Find where the given text appears and provide that cell's center as (X, Y) coordinate. 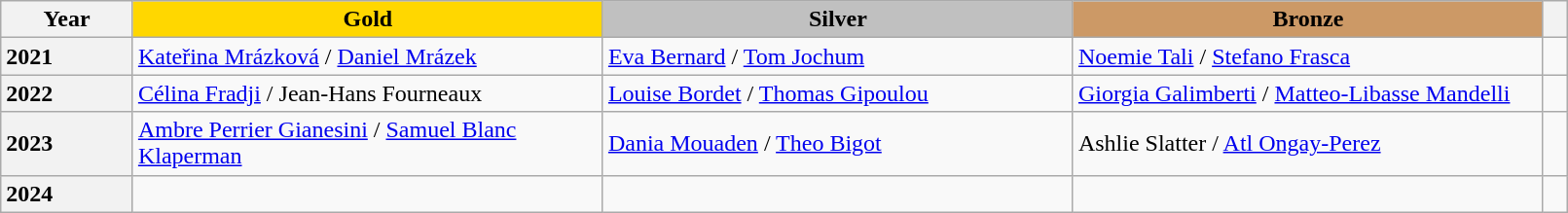
Noemie Tali / Stefano Frasca (1308, 56)
Gold (368, 19)
2023 (67, 144)
Silver (837, 19)
Eva Bernard / Tom Jochum (837, 56)
Célina Fradji / Jean-Hans Fourneaux (368, 93)
Ashlie Slatter / Atl Ongay-Perez (1308, 144)
Bronze (1308, 19)
Louise Bordet / Thomas Gipoulou (837, 93)
Dania Mouaden / Theo Bigot (837, 144)
2024 (67, 194)
2021 (67, 56)
Ambre Perrier Gianesini / Samuel Blanc Klaperman (368, 144)
Year (67, 19)
2022 (67, 93)
Kateřina Mrázková / Daniel Mrázek (368, 56)
Giorgia Galimberti / Matteo-Libasse Mandelli (1308, 93)
